Determine the [x, y] coordinate at the center of the cell enclosing the given text.  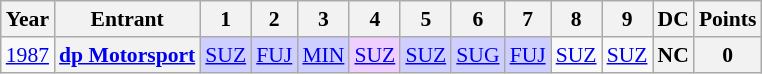
MIN [323, 55]
9 [628, 19]
2 [274, 19]
Year [28, 19]
1 [226, 19]
3 [323, 19]
4 [374, 19]
DC [672, 19]
0 [728, 55]
Entrant [127, 19]
Points [728, 19]
NC [672, 55]
5 [426, 19]
7 [528, 19]
dp Motorsport [127, 55]
SUG [478, 55]
6 [478, 19]
1987 [28, 55]
8 [576, 19]
